From the cell containing the given text, extract its center point as (X, Y) coordinate. 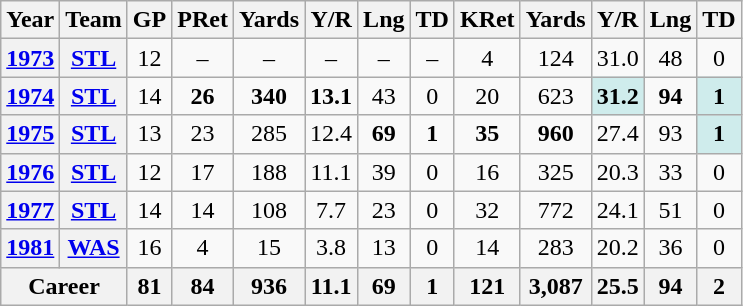
1981 (30, 248)
31.0 (618, 58)
WAS (94, 248)
93 (670, 134)
PRet (203, 20)
25.5 (618, 286)
7.7 (332, 210)
43 (384, 96)
1974 (30, 96)
1975 (30, 134)
1973 (30, 58)
20.2 (618, 248)
960 (556, 134)
13.1 (332, 96)
2 (719, 286)
KRet (487, 20)
51 (670, 210)
84 (203, 286)
283 (556, 248)
1977 (30, 210)
1976 (30, 172)
108 (268, 210)
GP (149, 20)
188 (268, 172)
24.1 (618, 210)
31.2 (618, 96)
325 (556, 172)
Year (30, 20)
Team (94, 20)
124 (556, 58)
12.4 (332, 134)
3.8 (332, 248)
33 (670, 172)
936 (268, 286)
39 (384, 172)
15 (268, 248)
26 (203, 96)
772 (556, 210)
36 (670, 248)
285 (268, 134)
32 (487, 210)
27.4 (618, 134)
121 (487, 286)
48 (670, 58)
20 (487, 96)
3,087 (556, 286)
623 (556, 96)
81 (149, 286)
340 (268, 96)
17 (203, 172)
35 (487, 134)
Career (64, 286)
20.3 (618, 172)
